Return (x, y) of the center of cell containing provided text 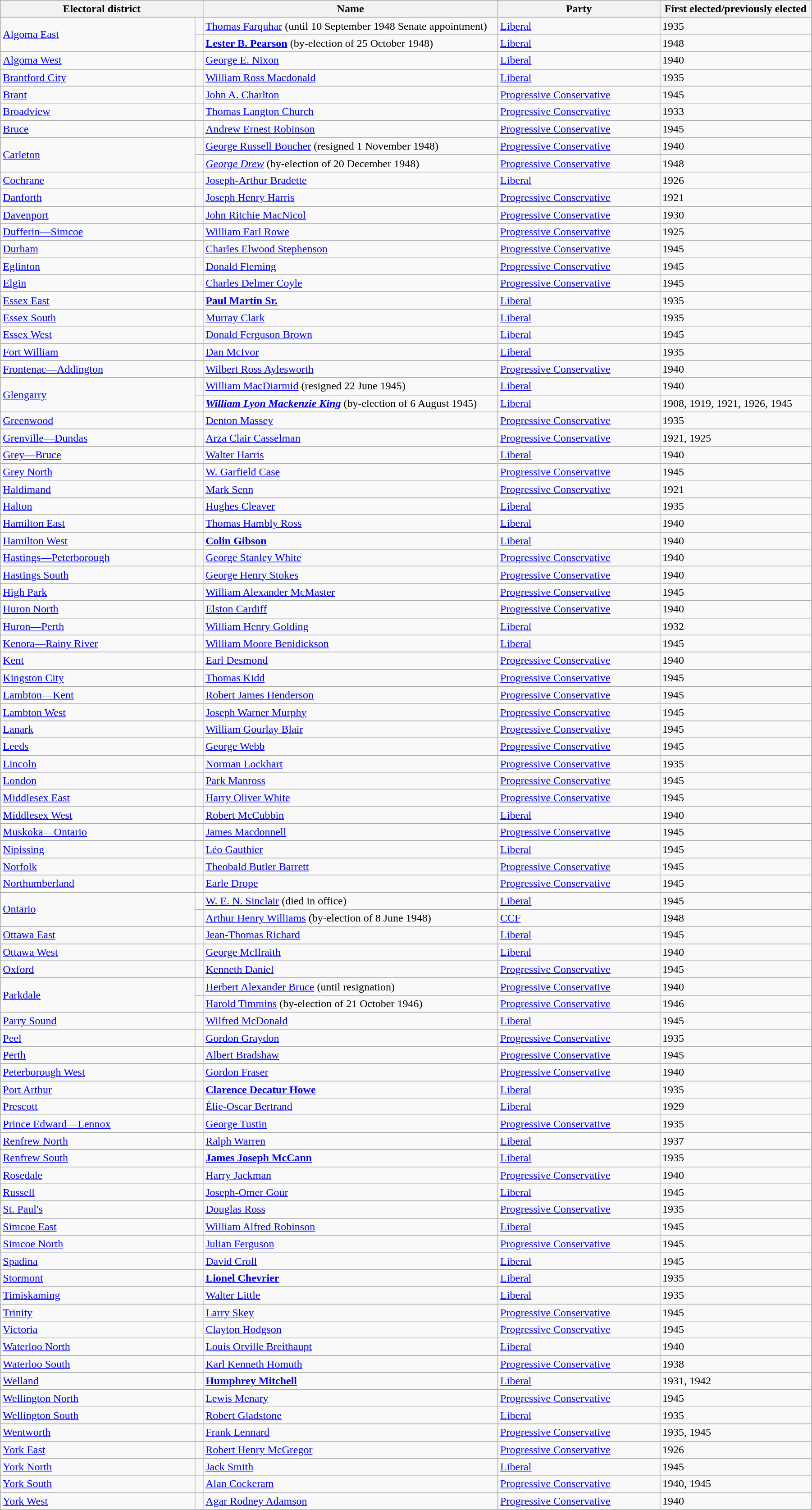
Hastings—Peterborough (98, 558)
William Alexander McMaster (351, 592)
St. Paul's (98, 1209)
Douglas Ross (351, 1209)
Rosedale (98, 1175)
Harry Jackman (351, 1175)
Hastings South (98, 575)
Grenville—Dundas (98, 438)
Middlesex West (98, 815)
William MacDiarmid (resigned 22 June 1945) (351, 386)
Hamilton East (98, 524)
Earle Drope (351, 884)
Cochrane (98, 180)
Port Arthur (98, 1090)
Essex South (98, 318)
Harry Oliver White (351, 798)
Carleton (98, 155)
Simcoe East (98, 1227)
Frontenac—Addington (98, 369)
1921, 1925 (735, 438)
Renfrew South (98, 1158)
Elston Cardiff (351, 609)
Charles Elwood Stephenson (351, 249)
Essex West (98, 335)
1908, 1919, 1921, 1926, 1945 (735, 403)
Danforth (98, 197)
Paul Martin Sr. (351, 301)
W. Garfield Case (351, 472)
Thomas Kidd (351, 678)
Robert McCubbin (351, 815)
Northumberland (98, 884)
Thomas Farquhar (until 10 September 1948 Senate appointment) (351, 26)
Prescott (98, 1107)
Muskoka—Ontario (98, 832)
Lewis Menary (351, 1398)
Russell (98, 1192)
Kent (98, 661)
Jean-Thomas Richard (351, 935)
Trinity (98, 1313)
1932 (735, 626)
George Tustin (351, 1124)
High Park (98, 592)
Charles Delmer Coyle (351, 283)
David Croll (351, 1261)
Broadview (98, 112)
Walter Little (351, 1295)
Robert Henry McGregor (351, 1450)
Stormont (98, 1278)
Nipissing (98, 849)
Welland (98, 1381)
W. E. N. Sinclair (died in office) (351, 901)
Robert Gladstone (351, 1415)
Haldimand (98, 489)
Kenora—Rainy River (98, 643)
Wilbert Ross Aylesworth (351, 369)
Grey North (98, 472)
Park Manross (351, 781)
Bruce (98, 129)
Huron North (98, 609)
1938 (735, 1364)
Parry Sound (98, 1021)
York North (98, 1467)
Donald Fleming (351, 266)
Ralph Warren (351, 1141)
Alan Cockeram (351, 1484)
John A. Charlton (351, 95)
Greenwood (98, 420)
Norman Lockhart (351, 764)
Waterloo South (98, 1364)
1925 (735, 232)
Clarence Decatur Howe (351, 1090)
Perth (98, 1055)
1935, 1945 (735, 1432)
Kingston City (98, 678)
Wentworth (98, 1432)
John Ritchie MacNicol (351, 215)
Earl Desmond (351, 661)
Dufferin—Simcoe (98, 232)
Élie-Oscar Bertrand (351, 1107)
William Ross Macdonald (351, 78)
Durham (98, 249)
Wilfred McDonald (351, 1021)
Fort William (98, 352)
George Russell Boucher (resigned 1 November 1948) (351, 146)
Frank Lennard (351, 1432)
Thomas Hambly Ross (351, 524)
1931, 1942 (735, 1381)
Glengarry (98, 395)
Peel (98, 1038)
Harold Timmins (by-election of 21 October 1946) (351, 1004)
Peterborough West (98, 1072)
Wellington North (98, 1398)
First elected/previously elected (735, 9)
Joseph Henry Harris (351, 197)
Donald Ferguson Brown (351, 335)
Name (351, 9)
York East (98, 1450)
Renfrew North (98, 1141)
Theobald Butler Barrett (351, 867)
George Stanley White (351, 558)
Mark Senn (351, 489)
Timiskaming (98, 1295)
1930 (735, 215)
Denton Massey (351, 420)
Lanark (98, 729)
York West (98, 1501)
Middlesex East (98, 798)
James Joseph McCann (351, 1158)
Arthur Henry Williams (by-election of 8 June 1948) (351, 918)
Lester B. Pearson (by-election of 25 October 1948) (351, 43)
Halton (98, 506)
Herbert Alexander Bruce (until resignation) (351, 986)
William Gourlay Blair (351, 729)
1937 (735, 1141)
Humphrey Mitchell (351, 1381)
Colin Gibson (351, 541)
George E. Nixon (351, 60)
Gordon Graydon (351, 1038)
Essex East (98, 301)
Walter Harris (351, 455)
1929 (735, 1107)
Clayton Hodgson (351, 1330)
William Alfred Robinson (351, 1227)
Electoral district (102, 9)
Gordon Fraser (351, 1072)
Julian Ferguson (351, 1244)
Victoria (98, 1330)
Ottawa East (98, 935)
Wellington South (98, 1415)
Spadina (98, 1261)
Hamilton West (98, 541)
Lambton—Kent (98, 695)
Dan McIvor (351, 352)
William Moore Benidickson (351, 643)
Joseph Warner Murphy (351, 712)
Arza Clair Casselman (351, 438)
Andrew Ernest Robinson (351, 129)
George Henry Stokes (351, 575)
Léo Gauthier (351, 849)
York South (98, 1484)
George Webb (351, 746)
Kenneth Daniel (351, 969)
Lionel Chevrier (351, 1278)
Larry Skey (351, 1313)
Simcoe North (98, 1244)
Eglinton (98, 266)
Davenport (98, 215)
Algoma East (98, 35)
Algoma West (98, 60)
Ottawa West (98, 952)
London (98, 781)
Louis Orville Breithaupt (351, 1347)
1933 (735, 112)
Robert James Henderson (351, 695)
CCF (579, 918)
Leeds (98, 746)
Lambton West (98, 712)
George Drew (by-election of 20 December 1948) (351, 163)
Norfolk (98, 867)
William Lyon Mackenzie King (by-election of 6 August 1945) (351, 403)
James Macdonnell (351, 832)
George McIlraith (351, 952)
Party (579, 9)
Joseph-Arthur Bradette (351, 180)
William Earl Rowe (351, 232)
1946 (735, 1004)
Brant (98, 95)
Thomas Langton Church (351, 112)
Murray Clark (351, 318)
Oxford (98, 969)
Lincoln (98, 764)
Prince Edward—Lennox (98, 1124)
Ontario (98, 909)
Agar Rodney Adamson (351, 1501)
Albert Bradshaw (351, 1055)
Grey—Bruce (98, 455)
William Henry Golding (351, 626)
Parkdale (98, 995)
Brantford City (98, 78)
Huron—Perth (98, 626)
1940, 1945 (735, 1484)
Waterloo North (98, 1347)
Jack Smith (351, 1467)
Elgin (98, 283)
Karl Kenneth Homuth (351, 1364)
Hughes Cleaver (351, 506)
Joseph-Omer Gour (351, 1192)
